Identify which cell holds the provided text, then report its [X, Y] central coordinate. 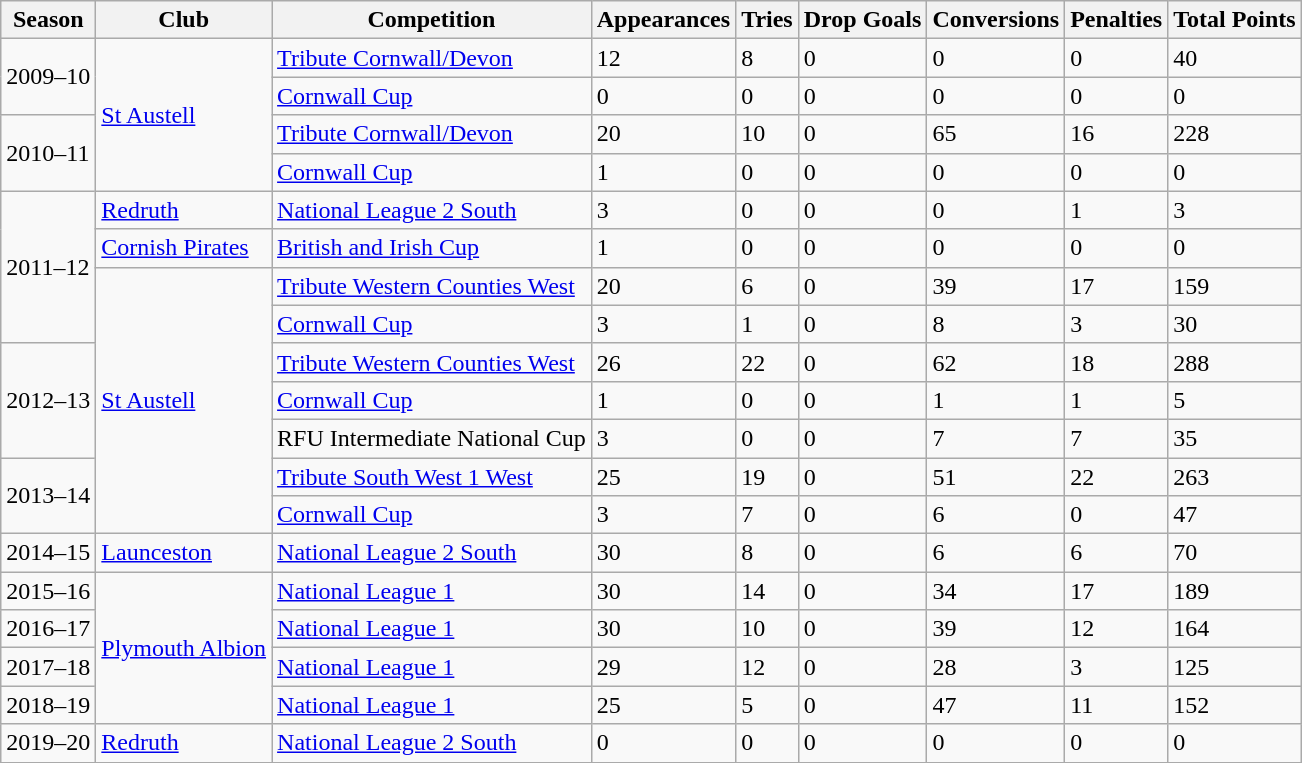
159 [1235, 286]
26 [663, 362]
14 [768, 591]
Plymouth Albion [184, 648]
Conversions [996, 20]
Launceston [184, 553]
British and Irish Cup [432, 248]
65 [996, 134]
Total Points [1235, 20]
18 [1116, 362]
70 [1235, 553]
Tries [768, 20]
2009–10 [48, 77]
Competition [432, 20]
51 [996, 477]
28 [996, 667]
2017–18 [48, 667]
189 [1235, 591]
Drop Goals [862, 20]
2012–13 [48, 400]
2016–17 [48, 629]
2013–14 [48, 496]
2011–12 [48, 267]
2014–15 [48, 553]
152 [1235, 705]
164 [1235, 629]
16 [1116, 134]
Cornish Pirates [184, 248]
2019–20 [48, 743]
34 [996, 591]
11 [1116, 705]
35 [1235, 438]
2010–11 [48, 153]
125 [1235, 667]
Appearances [663, 20]
263 [1235, 477]
Penalties [1116, 20]
228 [1235, 134]
40 [1235, 58]
Club [184, 20]
19 [768, 477]
2018–19 [48, 705]
62 [996, 362]
288 [1235, 362]
29 [663, 667]
Season [48, 20]
RFU Intermediate National Cup [432, 438]
2015–16 [48, 591]
Tribute South West 1 West [432, 477]
